Identify which cell holds the provided text, then report its [x, y] central coordinate. 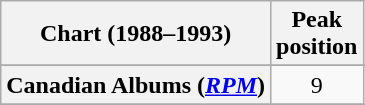
9 [317, 85]
Canadian Albums (RPM) [136, 85]
Peakposition [317, 34]
Chart (1988–1993) [136, 34]
